Capture the cell that displays the provided text and extract its (X, Y) central coordinate. 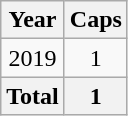
Year (33, 20)
Caps (96, 20)
2019 (33, 58)
Total (33, 96)
